Locate the cell with the specified text and output its (x, y) center coordinate. 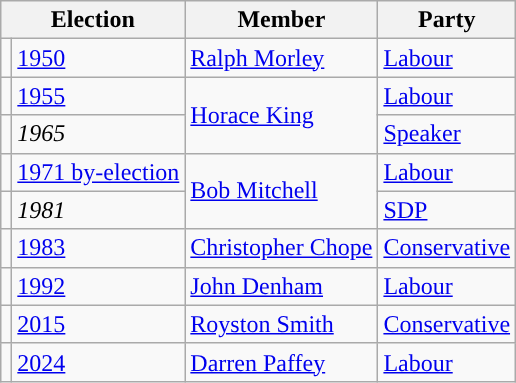
Bob Mitchell (282, 191)
1950 (98, 58)
2024 (98, 362)
Horace King (282, 115)
Christopher Chope (282, 248)
Member (282, 20)
John Denham (282, 286)
Ralph Morley (282, 58)
Speaker (447, 134)
Darren Paffey (282, 362)
1981 (98, 210)
2015 (98, 324)
1983 (98, 248)
Election (93, 20)
1971 by-election (98, 172)
SDP (447, 210)
Party (447, 20)
1992 (98, 286)
Royston Smith (282, 324)
1955 (98, 96)
1965 (98, 134)
